Determine the [X, Y] coordinate at the center of the cell enclosing the given text.  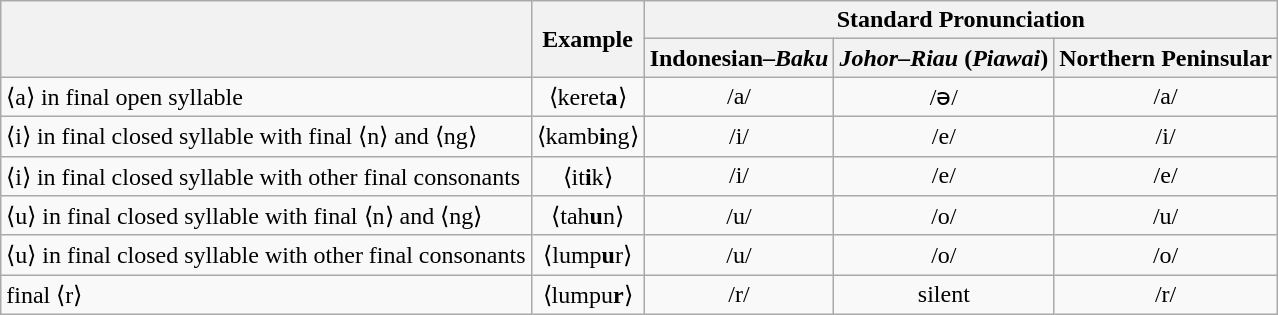
⟨a⟩ in final open syllable [266, 97]
⟨itik⟩ [588, 176]
silent [944, 295]
⟨u⟩ in final closed syllable with other final consonants [266, 255]
⟨i⟩ in final closed syllable with other final consonants [266, 176]
⟨i⟩ in final closed syllable with final ⟨n⟩ and ⟨ng⟩ [266, 136]
Standard Pronunciation [960, 20]
Northern Peninsular [1166, 58]
⟨tahun⟩ [588, 216]
/ə/ [944, 97]
Example [588, 39]
final ⟨r⟩ [266, 295]
Indonesian–Baku [739, 58]
Johor–Riau (Piawai) [944, 58]
⟨kereta⟩ [588, 97]
⟨u⟩ in final closed syllable with final ⟨n⟩ and ⟨ng⟩ [266, 216]
⟨kambing⟩ [588, 136]
